Return the (x, y) coordinate for the center point of the cell that contains the specified text.  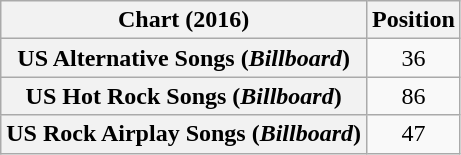
Position (414, 20)
47 (414, 134)
US Alternative Songs (Billboard) (184, 58)
Chart (2016) (184, 20)
86 (414, 96)
US Rock Airplay Songs (Billboard) (184, 134)
US Hot Rock Songs (Billboard) (184, 96)
36 (414, 58)
